For the text-containing cell, return its midpoint in [X, Y] coordinate format. 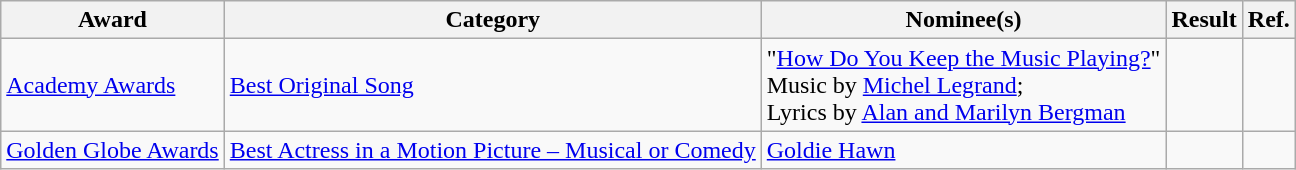
Ref. [1268, 20]
Academy Awards [113, 85]
Nominee(s) [964, 20]
Best Actress in a Motion Picture – Musical or Comedy [492, 150]
"How Do You Keep the Music Playing?" Music by Michel Legrand; Lyrics by Alan and Marilyn Bergman [964, 85]
Award [113, 20]
Category [492, 20]
Result [1204, 20]
Best Original Song [492, 85]
Goldie Hawn [964, 150]
Golden Globe Awards [113, 150]
